Provide the [x, y] coordinate of the cell's center where the given text is located.  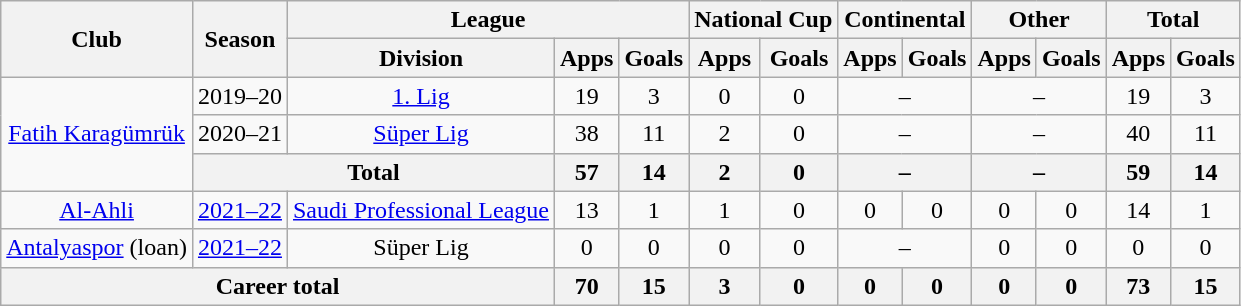
Other [1039, 20]
League [488, 20]
2020–21 [240, 134]
13 [586, 210]
National Cup [764, 20]
Al-Ahli [97, 210]
Season [240, 39]
Fatih Karagümrük [97, 134]
70 [586, 286]
Club [97, 39]
Saudi Professional League [420, 210]
Antalyaspor (loan) [97, 248]
57 [586, 172]
Career total [278, 286]
38 [586, 134]
Continental [905, 20]
Division [420, 58]
40 [1138, 134]
2019–20 [240, 96]
73 [1138, 286]
59 [1138, 172]
1. Lig [420, 96]
